Detect which cell encompasses the target text, then output its [x, y] center coordinate. 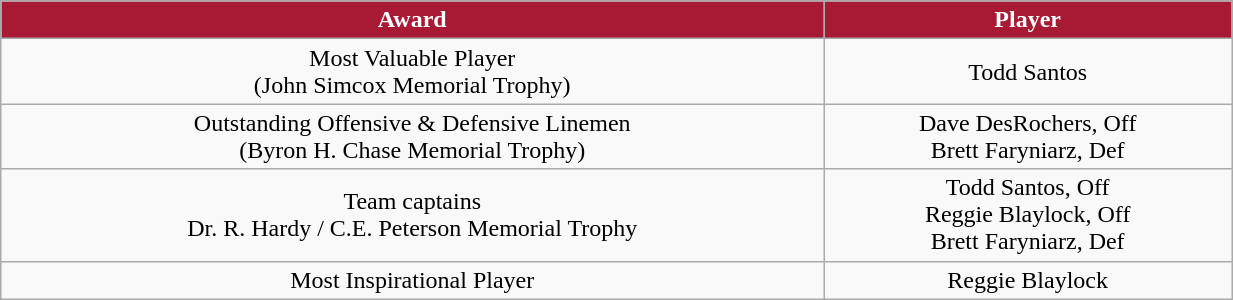
Todd Santos [1028, 72]
Todd Santos, OffReggie Blaylock, OffBrett Faryniarz, Def [1028, 215]
Team captainsDr. R. Hardy / C.E. Peterson Memorial Trophy [412, 215]
Most Inspirational Player [412, 280]
Dave DesRochers, OffBrett Faryniarz, Def [1028, 136]
Award [412, 20]
Player [1028, 20]
Outstanding Offensive & Defensive Linemen(Byron H. Chase Memorial Trophy) [412, 136]
Reggie Blaylock [1028, 280]
Most Valuable Player(John Simcox Memorial Trophy) [412, 72]
